Extract the (x, y) coordinate from the center of the cell holding the provided text.  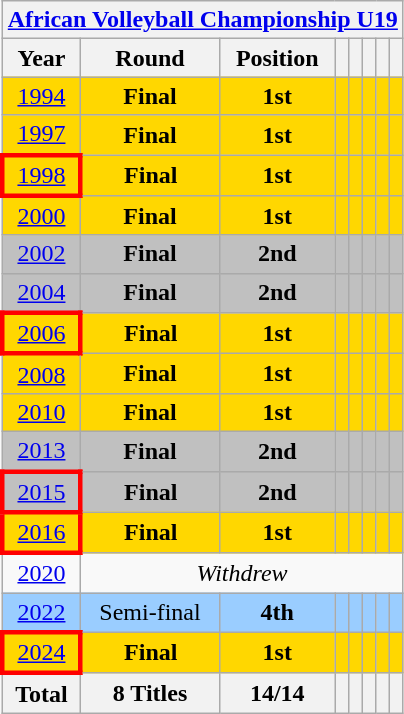
4th (277, 613)
14/14 (277, 693)
2002 (41, 254)
2024 (41, 652)
1997 (41, 135)
2022 (41, 613)
2010 (41, 412)
Year (41, 58)
Total (41, 693)
2000 (41, 216)
2006 (41, 334)
2020 (41, 573)
African Volleyball Championship U19 (202, 20)
2013 (41, 451)
Withdrew (242, 573)
1998 (41, 174)
2016 (41, 532)
8 Titles (150, 693)
Semi-final (150, 613)
2015 (41, 492)
2008 (41, 374)
Round (150, 58)
Position (277, 58)
1994 (41, 96)
2004 (41, 293)
